Capture the cell that displays the provided text and extract its (X, Y) central coordinate. 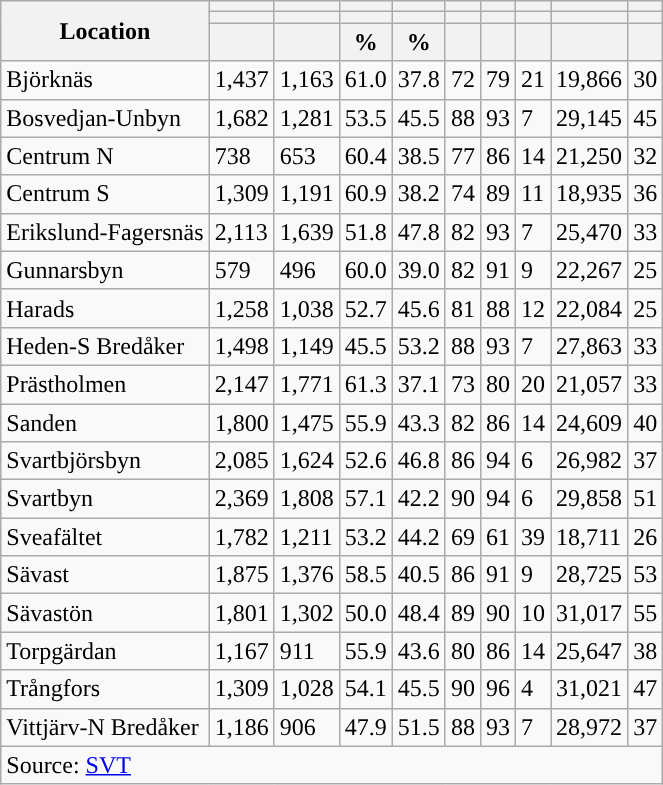
Sanden (105, 423)
61.3 (366, 384)
1,875 (242, 575)
79 (498, 80)
51.8 (366, 232)
Sveafältet (105, 537)
52.6 (366, 461)
2,369 (242, 499)
Trångfors (105, 689)
Gunnarsbyn (105, 270)
61 (498, 537)
60.4 (366, 156)
26 (646, 537)
26,982 (590, 461)
22,084 (590, 308)
77 (462, 156)
1,281 (306, 118)
73 (462, 384)
37.1 (418, 384)
47 (646, 689)
1,808 (306, 499)
1,771 (306, 384)
38.2 (418, 194)
51.5 (418, 727)
31,021 (590, 689)
46.8 (418, 461)
2,147 (242, 384)
52.7 (366, 308)
2,085 (242, 461)
51 (646, 499)
Bosvedjan-Unbyn (105, 118)
38 (646, 651)
Centrum S (105, 194)
96 (498, 689)
37.8 (418, 80)
54.1 (366, 689)
69 (462, 537)
Location (105, 31)
1,163 (306, 80)
1,800 (242, 423)
74 (462, 194)
911 (306, 651)
81 (462, 308)
21,057 (590, 384)
906 (306, 727)
1,639 (306, 232)
60.9 (366, 194)
1,149 (306, 346)
4 (532, 689)
1,437 (242, 80)
42.2 (418, 499)
1,376 (306, 575)
43.6 (418, 651)
44.2 (418, 537)
50.0 (366, 613)
Centrum N (105, 156)
55 (646, 613)
47.8 (418, 232)
25,470 (590, 232)
25,647 (590, 651)
29,145 (590, 118)
48.4 (418, 613)
1,038 (306, 308)
39 (532, 537)
32 (646, 156)
1,186 (242, 727)
27,863 (590, 346)
Svartbyn (105, 499)
738 (242, 156)
11 (532, 194)
10 (532, 613)
1,167 (242, 651)
72 (462, 80)
31,017 (590, 613)
22,267 (590, 270)
1,211 (306, 537)
1,801 (242, 613)
61.0 (366, 80)
40 (646, 423)
57.1 (366, 499)
Heden-S Bredåker (105, 346)
Sävastön (105, 613)
1,028 (306, 689)
18,935 (590, 194)
53.5 (366, 118)
1,498 (242, 346)
58.5 (366, 575)
Sävast (105, 575)
60.0 (366, 270)
Björknäs (105, 80)
Torpgärdan (105, 651)
39.0 (418, 270)
Prästholmen (105, 384)
579 (242, 270)
20 (532, 384)
38.5 (418, 156)
29,858 (590, 499)
19,866 (590, 80)
496 (306, 270)
12 (532, 308)
36 (646, 194)
21,250 (590, 156)
45 (646, 118)
1,475 (306, 423)
Harads (105, 308)
1,682 (242, 118)
1,191 (306, 194)
28,972 (590, 727)
Source: SVT (332, 765)
28,725 (590, 575)
18,711 (590, 537)
2,113 (242, 232)
40.5 (418, 575)
21 (532, 80)
1,258 (242, 308)
43.3 (418, 423)
24,609 (590, 423)
1,624 (306, 461)
1,782 (242, 537)
47.9 (366, 727)
1,302 (306, 613)
653 (306, 156)
Svartbjörsbyn (105, 461)
53 (646, 575)
Erikslund-Fagersnäs (105, 232)
30 (646, 80)
45.6 (418, 308)
Vittjärv-N Bredåker (105, 727)
